Identify which cell holds the provided text, then report its [X, Y] central coordinate. 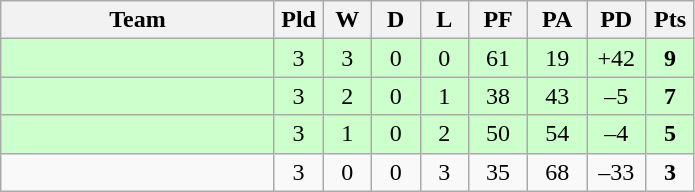
PA [558, 20]
–4 [616, 134]
W [348, 20]
9 [670, 58]
Pts [670, 20]
19 [558, 58]
35 [498, 172]
50 [498, 134]
L [444, 20]
68 [558, 172]
D [396, 20]
7 [670, 96]
PF [498, 20]
Team [138, 20]
–5 [616, 96]
Pld [298, 20]
+42 [616, 58]
–33 [616, 172]
54 [558, 134]
38 [498, 96]
5 [670, 134]
61 [498, 58]
43 [558, 96]
PD [616, 20]
